Extract the (x, y) coordinate from the center of the cell holding the provided text.  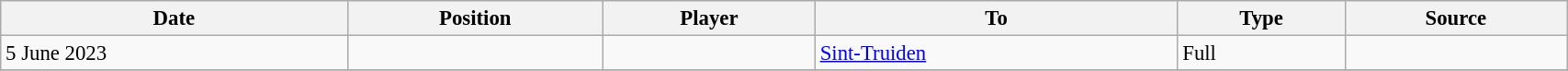
Sint-Truiden (996, 53)
Position (475, 18)
Source (1456, 18)
Full (1261, 53)
Date (175, 18)
Type (1261, 18)
Player (709, 18)
To (996, 18)
5 June 2023 (175, 53)
